Return the [X, Y] coordinate for the center point of the cell that contains the specified text.  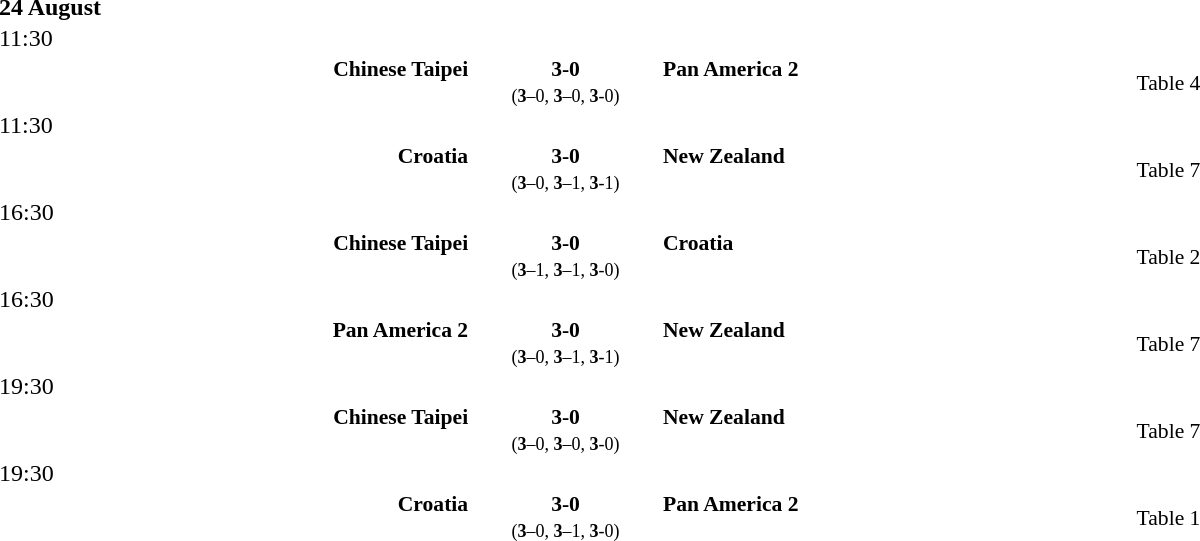
3-0 (3–1, 3–1, 3-0) [566, 256]
Pan America 2 [897, 82]
Croatia [897, 256]
